Find where the given text appears and provide that cell's center as [x, y] coordinate. 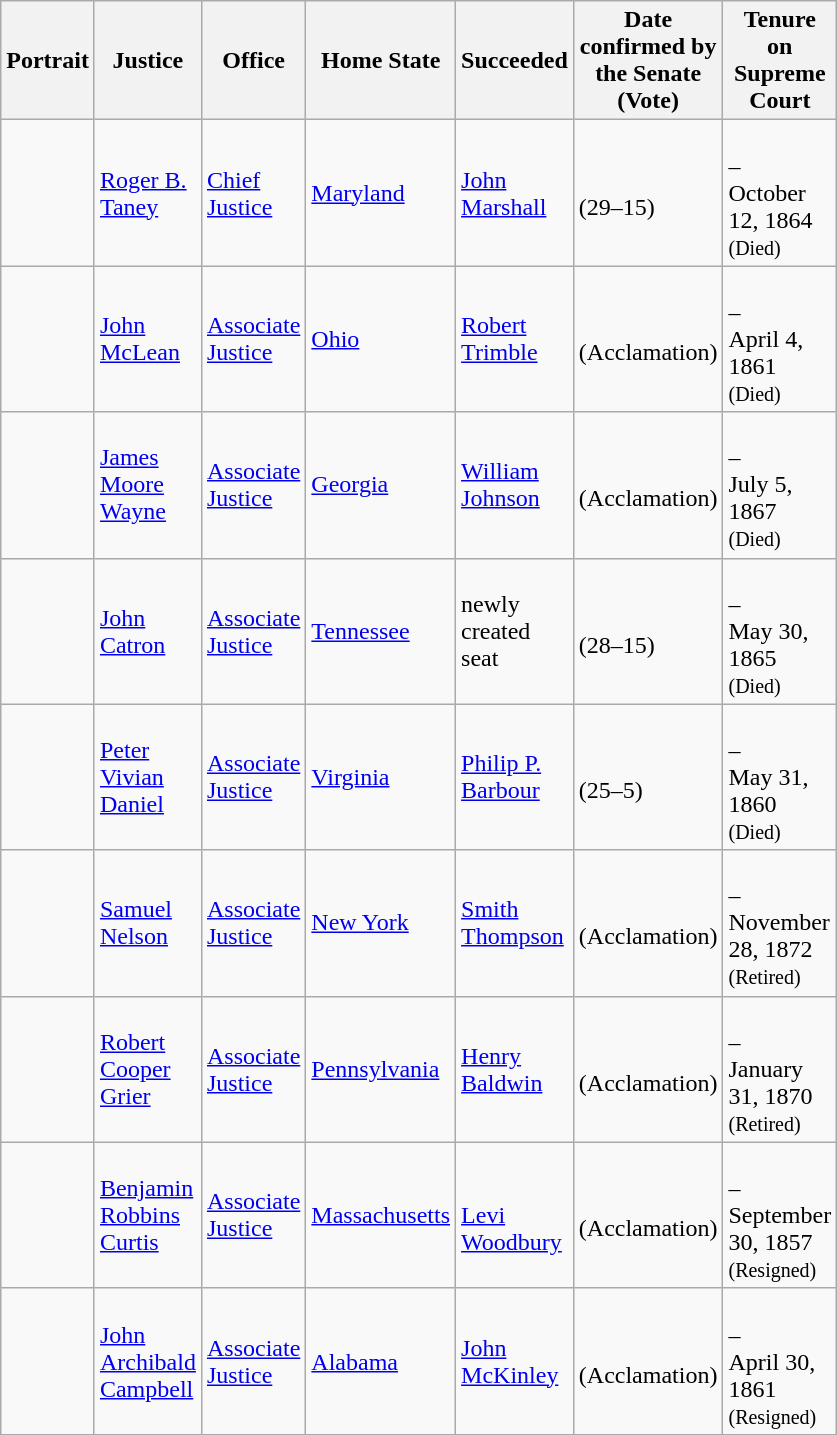
Pennsylvania [381, 1069]
(28–15) [648, 631]
–July 5, 1867(Died) [780, 485]
Tennessee [381, 631]
Office [253, 60]
Justice [148, 60]
Henry Baldwin [515, 1069]
Massachusetts [381, 1215]
–May 31, 1860(Died) [780, 777]
(25–5) [648, 777]
James Moore Wayne [148, 485]
John McLean [148, 339]
William Johnson [515, 485]
(29–15) [648, 193]
John Catron [148, 631]
–January 31, 1870(Retired) [780, 1069]
–April 30, 1861(Resigned) [780, 1361]
Robert Trimble [515, 339]
Maryland [381, 193]
Chief Justice [253, 193]
Levi Woodbury [515, 1215]
Tenure on Supreme Court [780, 60]
–April 4, 1861(Died) [780, 339]
Roger B. Taney [148, 193]
Peter Vivian Daniel [148, 777]
New York [381, 923]
Ohio [381, 339]
John Archibald Campbell [148, 1361]
Succeeded [515, 60]
Portrait [48, 60]
newly created seat [515, 631]
Smith Thompson [515, 923]
Samuel Nelson [148, 923]
Home State [381, 60]
Alabama [381, 1361]
John Marshall [515, 193]
Georgia [381, 485]
Virginia [381, 777]
–November 28, 1872(Retired) [780, 923]
Date confirmed by the Senate(Vote) [648, 60]
John McKinley [515, 1361]
–May 30, 1865(Died) [780, 631]
Philip P. Barbour [515, 777]
Benjamin Robbins Curtis [148, 1215]
–October 12, 1864(Died) [780, 193]
Robert Cooper Grier [148, 1069]
–September 30, 1857(Resigned) [780, 1215]
